For the text-containing cell, return its midpoint in [X, Y] coordinate format. 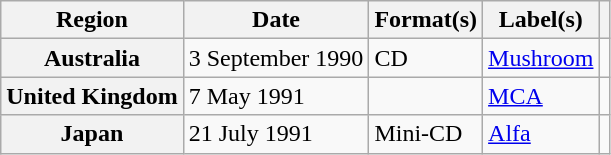
Japan [92, 134]
7 May 1991 [276, 96]
Date [276, 20]
Australia [92, 58]
Region [92, 20]
Format(s) [426, 20]
Mushroom [541, 58]
Alfa [541, 134]
Label(s) [541, 20]
3 September 1990 [276, 58]
MCA [541, 96]
United Kingdom [92, 96]
21 July 1991 [276, 134]
CD [426, 58]
Mini-CD [426, 134]
